Locate the cell with the specified text and output its (x, y) center coordinate. 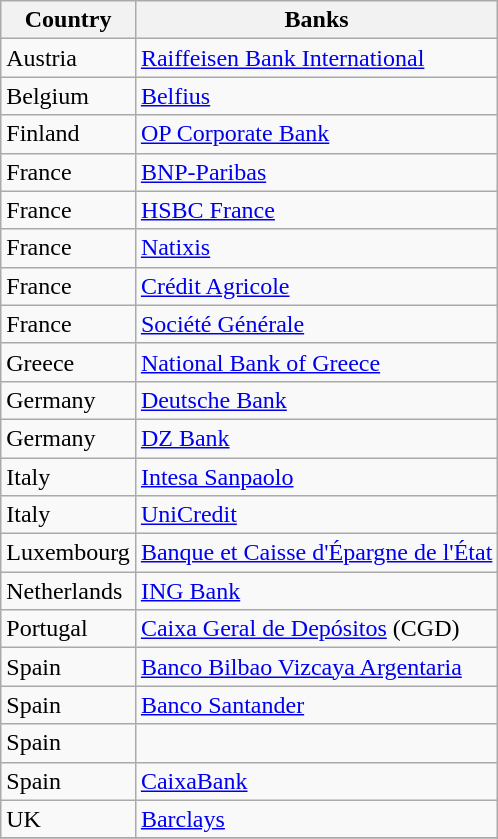
Netherlands (68, 591)
Natixis (316, 248)
Deutsche Bank (316, 400)
CaixaBank (316, 781)
UniCredit (316, 515)
Intesa Sanpaolo (316, 477)
Caixa Geral de Depósitos (CGD) (316, 629)
Crédit Agricole (316, 286)
Raiffeisen Bank International (316, 58)
Banks (316, 20)
Country (68, 20)
ING Bank (316, 591)
Banco Bilbao Vizcaya Argentaria (316, 667)
Banco Santander (316, 705)
HSBC France (316, 210)
Société Générale (316, 324)
UK (68, 819)
National Bank of Greece (316, 362)
BNP-Paribas (316, 172)
Finland (68, 134)
Luxembourg (68, 553)
Austria (68, 58)
Belgium (68, 96)
Barclays (316, 819)
OP Corporate Bank (316, 134)
Portugal (68, 629)
DZ Bank (316, 438)
Banque et Caisse d'Épargne de l'État (316, 553)
Greece (68, 362)
Belfius (316, 96)
